Return the (x, y) coordinate for the center point of the cell that contains the specified text.  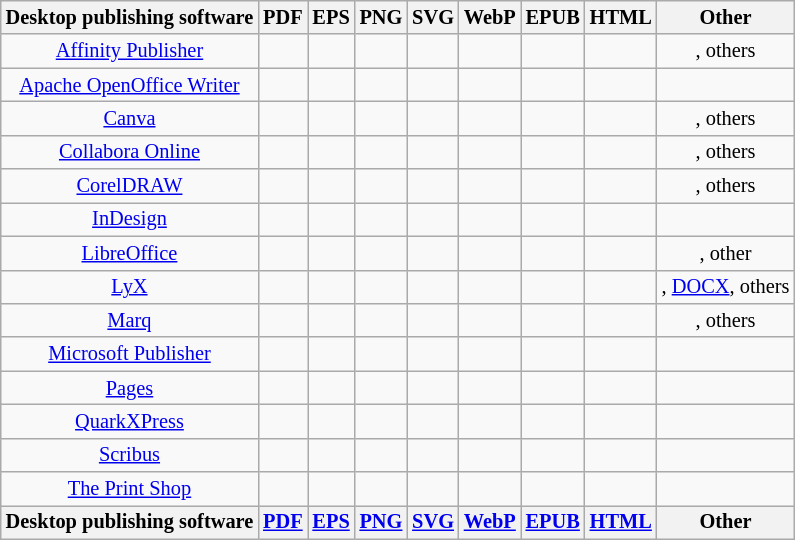
LyX (130, 287)
Marq (130, 320)
Collabora Online (130, 152)
Scribus (130, 455)
Microsoft Publisher (130, 354)
, other (726, 253)
LibreOffice (130, 253)
Pages (130, 388)
QuarkXPress (130, 421)
The Print Shop (130, 489)
Canva (130, 118)
Affinity Publisher (130, 51)
InDesign (130, 219)
, DOCX, others (726, 287)
CorelDRAW (130, 186)
Apache OpenOffice Writer (130, 85)
